Return (X, Y) of the center of cell containing provided text 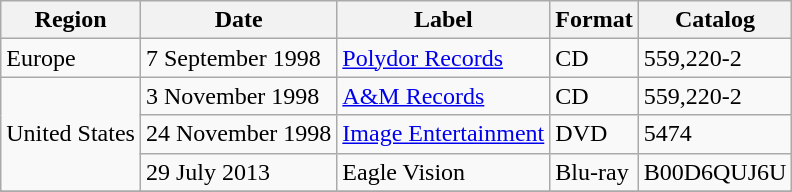
Catalog (715, 20)
3 November 1998 (238, 96)
Europe (71, 58)
Date (238, 20)
Eagle Vision (444, 172)
29 July 2013 (238, 172)
Label (444, 20)
B00D6QUJ6U (715, 172)
Format (594, 20)
DVD (594, 134)
Image Entertainment (444, 134)
A&M Records (444, 96)
24 November 1998 (238, 134)
Blu-ray (594, 172)
Region (71, 20)
Polydor Records (444, 58)
7 September 1998 (238, 58)
5474 (715, 134)
United States (71, 134)
